Provide the (X, Y) coordinate of the cell's center where the given text is located.  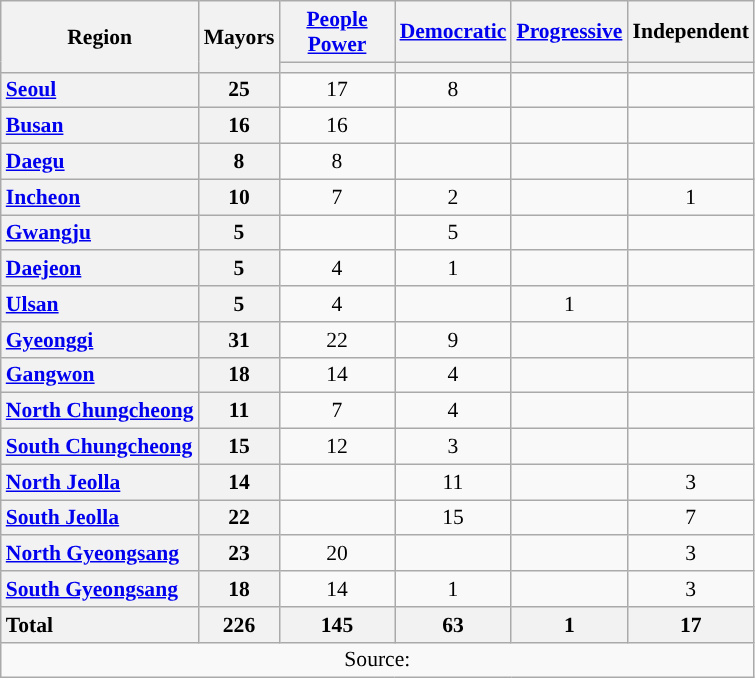
Daejeon (100, 269)
South Chungcheong (100, 447)
Gwangju (100, 233)
Progressive (569, 32)
12 (336, 447)
25 (240, 90)
Region (100, 36)
Busan (100, 126)
Total (100, 625)
Incheon (100, 197)
23 (240, 554)
Independent (690, 32)
Gangwon (100, 375)
Seoul (100, 90)
Ulsan (100, 304)
Gyeonggi (100, 340)
North Chungcheong (100, 411)
Daegu (100, 162)
People Power (336, 32)
Democratic (454, 32)
North Gyeongsang (100, 554)
Mayors (240, 36)
2 (454, 197)
226 (240, 625)
South Gyeongsang (100, 589)
31 (240, 340)
South Jeolla (100, 518)
20 (336, 554)
10 (240, 197)
North Jeolla (100, 482)
Source: (378, 660)
9 (454, 340)
63 (454, 625)
145 (336, 625)
